Scan for the cell matching the given text and deliver its [x, y] coordinate at center. 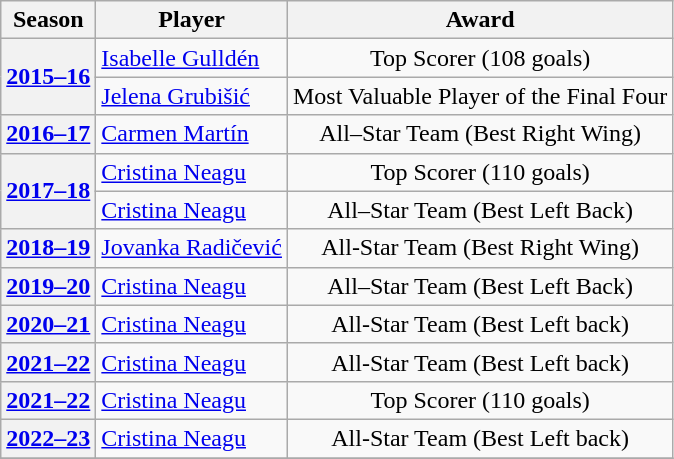
2018–19 [48, 248]
Top Scorer (108 goals) [480, 58]
Isabelle Gulldén [192, 58]
2015–16 [48, 77]
Season [48, 20]
All-Star Team (Best Right Wing) [480, 248]
Jovanka Radičević [192, 248]
All–Star Team (Best Right Wing) [480, 134]
2016–17 [48, 134]
2022–23 [48, 438]
Most Valuable Player of the Final Four [480, 96]
Player [192, 20]
Jelena Grubišić [192, 96]
Carmen Martín [192, 134]
2017–18 [48, 191]
2019–20 [48, 286]
2020–21 [48, 324]
Award [480, 20]
